Return the [x, y] coordinate for the center point of the cell that contains the specified text.  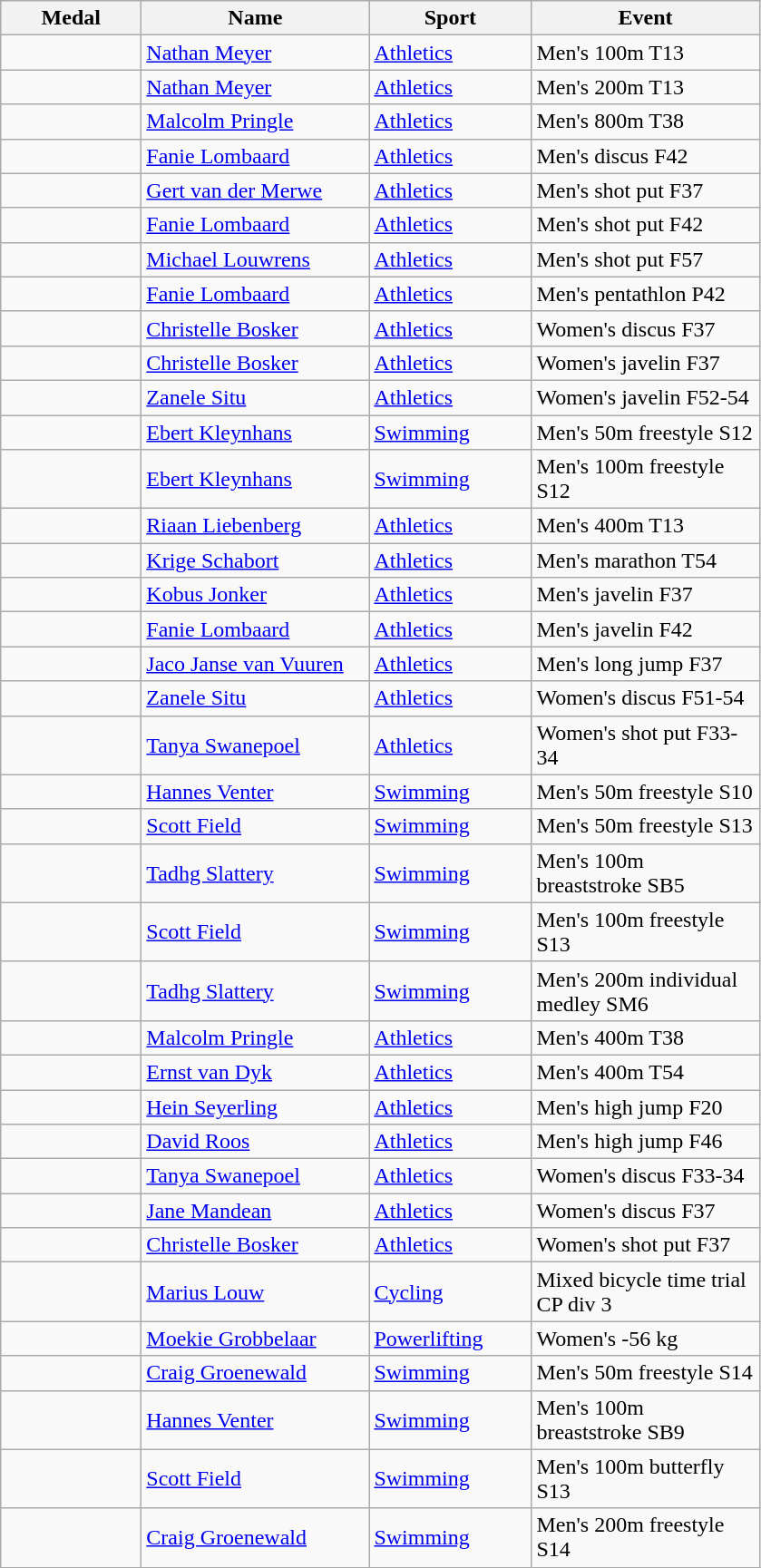
Moekie Grobbelaar [256, 1339]
Marius Louw [256, 1291]
Men's javelin F37 [646, 595]
Men's 100m freestyle S13 [646, 932]
Men's 800m T38 [646, 122]
Men's 50m freestyle S10 [646, 792]
Men's 200m individual medley SM6 [646, 990]
Men's high jump F46 [646, 1142]
Powerlifting [450, 1339]
Men's discus F42 [646, 156]
Ernst van Dyk [256, 1072]
Men's 100m T13 [646, 53]
Women's javelin F37 [646, 363]
Women's shot put F37 [646, 1245]
Men's 100m breaststroke SB5 [646, 872]
Sport [450, 18]
Cycling [450, 1291]
Men's 50m freestyle S13 [646, 826]
Women's discus F33-34 [646, 1176]
Name [256, 18]
Men's long jump F37 [646, 664]
Women's -56 kg [646, 1339]
Kobus Jonker [256, 595]
David Roos [256, 1142]
Krige Schabort [256, 560]
Mixed bicycle time trial CP div 3 [646, 1291]
Men's shot put F37 [646, 190]
Men's shot put F57 [646, 259]
Men's marathon T54 [646, 560]
Men's shot put F42 [646, 225]
Women's discus F51-54 [646, 698]
Men's 400m T13 [646, 526]
Men's javelin F42 [646, 629]
Gert van der Merwe [256, 190]
Men's 200m T13 [646, 87]
Men's pentathlon P42 [646, 294]
Men's 50m freestyle S14 [646, 1373]
Men's 100m butterfly S13 [646, 1478]
Men's high jump F20 [646, 1107]
Women's javelin F52-54 [646, 397]
Men's 100m freestyle S12 [646, 479]
Michael Louwrens [256, 259]
Women's shot put F33-34 [646, 745]
Riaan Liebenberg [256, 526]
Hein Seyerling [256, 1107]
Men's 400m T54 [646, 1072]
Event [646, 18]
Men's 200m freestyle S14 [646, 1538]
Men's 400m T38 [646, 1037]
Men's 100m breaststroke SB9 [646, 1420]
Men's 50m freestyle S12 [646, 433]
Medal [71, 18]
Jaco Janse van Vuuren [256, 664]
Jane Mandean [256, 1211]
